Detect which cell encompasses the target text, then output its [X, Y] center coordinate. 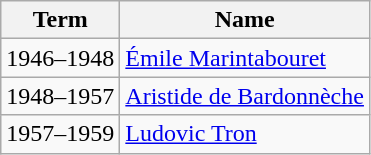
Émile Marintabouret [245, 58]
Ludovic Tron [245, 134]
Aristide de Bardonnèche [245, 96]
Name [245, 20]
1957–1959 [60, 134]
Term [60, 20]
1946–1948 [60, 58]
1948–1957 [60, 96]
